Capture the cell that displays the provided text and extract its (x, y) central coordinate. 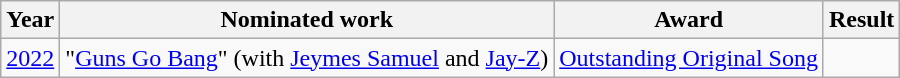
Result (861, 20)
Award (689, 20)
2022 (30, 58)
"Guns Go Bang" (with Jeymes Samuel and Jay-Z) (307, 58)
Outstanding Original Song (689, 58)
Nominated work (307, 20)
Year (30, 20)
